Provide the (x, y) coordinate of the cell's center where the given text is located.  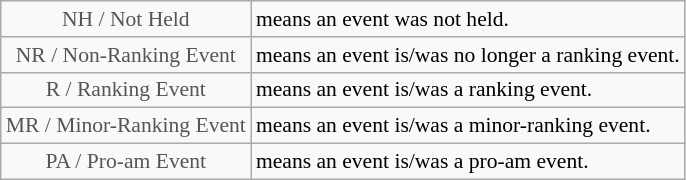
R / Ranking Event (126, 90)
means an event is/was no longer a ranking event. (468, 55)
means an event is/was a pro-am event. (468, 162)
NH / Not Held (126, 19)
PA / Pro-am Event (126, 162)
means an event was not held. (468, 19)
MR / Minor-Ranking Event (126, 126)
means an event is/was a ranking event. (468, 90)
NR / Non-Ranking Event (126, 55)
means an event is/was a minor-ranking event. (468, 126)
